Search for the cell housing the specified text and yield its [x, y] center coordinate. 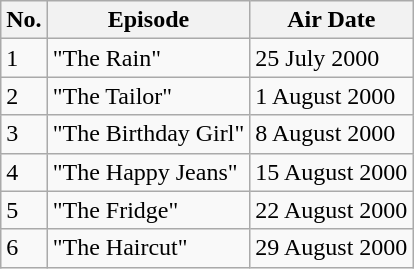
6 [24, 248]
"The Tailor" [148, 96]
15 August 2000 [332, 172]
1 August 2000 [332, 96]
"The Haircut" [148, 248]
No. [24, 20]
"The Happy Jeans" [148, 172]
Air Date [332, 20]
Episode [148, 20]
"The Fridge" [148, 210]
29 August 2000 [332, 248]
3 [24, 134]
1 [24, 58]
"The Birthday Girl" [148, 134]
5 [24, 210]
8 August 2000 [332, 134]
4 [24, 172]
2 [24, 96]
22 August 2000 [332, 210]
"The Rain" [148, 58]
25 July 2000 [332, 58]
